From the cell containing the given text, extract its center point as (X, Y) coordinate. 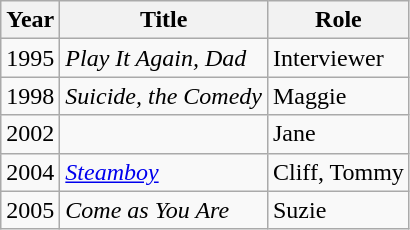
1995 (30, 58)
Suicide, the Comedy (164, 96)
Cliff, Tommy (338, 172)
2005 (30, 210)
2002 (30, 134)
Interviewer (338, 58)
Suzie (338, 210)
Title (164, 20)
Play It Again, Dad (164, 58)
Maggie (338, 96)
Year (30, 20)
Steamboy (164, 172)
Jane (338, 134)
Role (338, 20)
Come as You Are (164, 210)
1998 (30, 96)
2004 (30, 172)
